Determine the [x, y] coordinate at the center of the cell enclosing the given text.  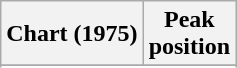
Peakposition [189, 34]
Chart (1975) [72, 34]
